Detect which cell encompasses the target text, then output its [X, Y] center coordinate. 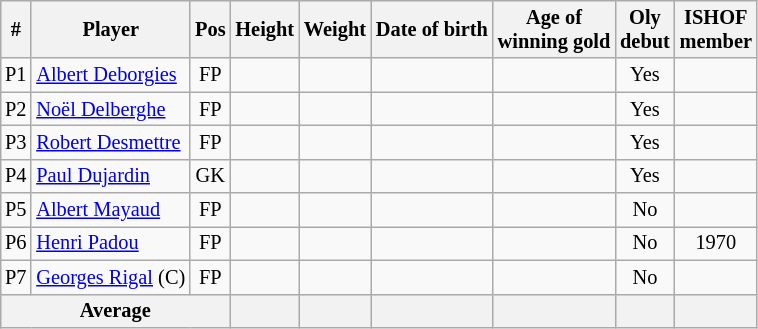
P1 [16, 75]
Height [264, 29]
Player [110, 29]
P7 [16, 277]
Noël Delberghe [110, 109]
ISHOFmember [716, 29]
GK [210, 176]
Albert Mayaud [110, 210]
P6 [16, 243]
Paul Dujardin [110, 176]
Average [115, 311]
# [16, 29]
P5 [16, 210]
P4 [16, 176]
P3 [16, 142]
Pos [210, 29]
1970 [716, 243]
Henri Padou [110, 243]
Robert Desmettre [110, 142]
Olydebut [645, 29]
Age ofwinning gold [554, 29]
P2 [16, 109]
Date of birth [432, 29]
Georges Rigal (C) [110, 277]
Weight [335, 29]
Albert Deborgies [110, 75]
